Output the (X, Y) coordinate of the center of the cell containing the given text.  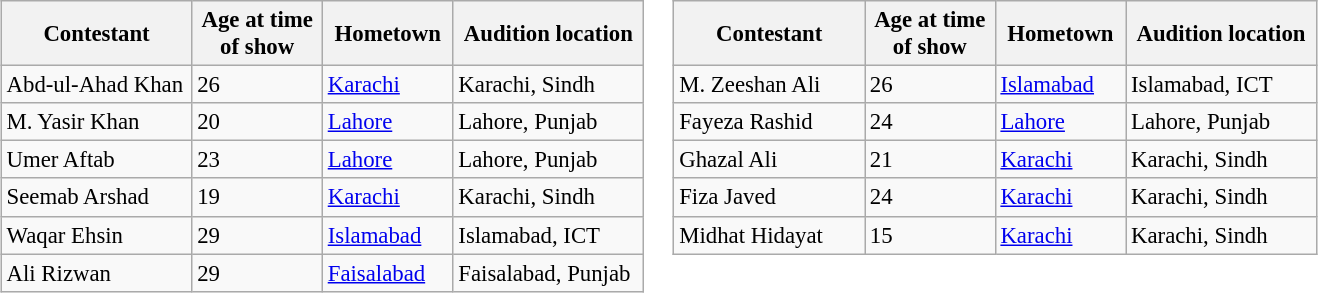
M. Yasir Khan (96, 122)
20 (258, 122)
Ali Rizwan (96, 273)
Abd-ul-Ahad Khan (96, 85)
Ghazal Ali (770, 160)
19 (258, 197)
Fayeza Rashid (770, 122)
Seemab Arshad (96, 197)
23 (258, 160)
M. Zeeshan Ali (770, 85)
Fiza Javed (770, 197)
15 (930, 235)
Faisalabad, Punjab (548, 273)
Midhat Hidayat (770, 235)
Waqar Ehsin (96, 235)
Umer Aftab (96, 160)
21 (930, 160)
Faisalabad (388, 273)
